Return (x, y) of the center of cell containing provided text 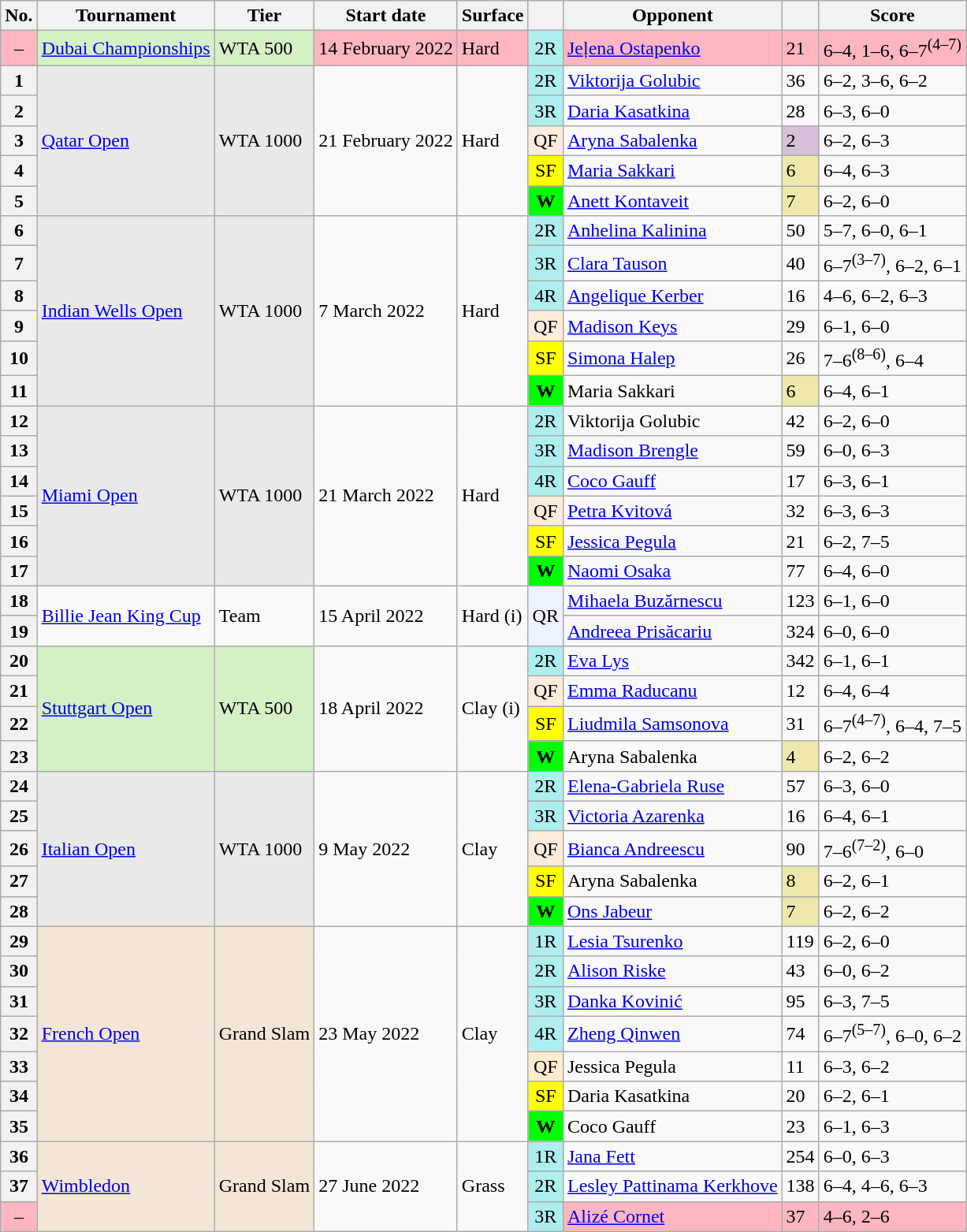
3 (19, 140)
6–3, 7–5 (892, 1001)
6–7(3–7), 6–2, 6–1 (892, 263)
15 (19, 511)
138 (801, 1186)
1 (19, 80)
Clara Tauson (672, 263)
Tier (264, 16)
Start date (386, 16)
Naomi Osaka (672, 571)
18 (19, 601)
123 (801, 601)
Andreea Prisăcariu (672, 631)
Anett Kontaveit (672, 201)
Grass (493, 1186)
No. (19, 16)
6–4, 1–6, 6–7(4–7) (892, 49)
Qatar Open (126, 140)
Italian Open (126, 848)
25 (19, 816)
Eva Lys (672, 661)
342 (801, 661)
35 (19, 1126)
Stuttgart Open (126, 709)
9 May 2022 (386, 848)
21 February 2022 (386, 140)
Jana Fett (672, 1156)
50 (801, 231)
Bianca Andreescu (672, 848)
6–2, 7–5 (892, 541)
Lesia Tsurenko (672, 941)
Tournament (126, 16)
Danka Kovinić (672, 1001)
6–1, 6–1 (892, 661)
254 (801, 1156)
324 (801, 631)
Surface (493, 16)
Alison Riske (672, 971)
Billie Jean King Cup (126, 616)
6–4, 6–4 (892, 691)
6–4, 6–3 (892, 171)
Anhelina Kalinina (672, 231)
6–0, 6–2 (892, 971)
Miami Open (126, 496)
Lesley Pattinama Kerkhove (672, 1186)
6–2, 3–6, 6–2 (892, 80)
15 April 2022 (386, 616)
6–3, 6–2 (892, 1066)
Mihaela Buzărnescu (672, 601)
6–7(4–7), 6–4, 7–5 (892, 724)
9 (19, 326)
Team (264, 616)
30 (19, 971)
90 (801, 848)
59 (801, 451)
77 (801, 571)
Emma Raducanu (672, 691)
Simona Halep (672, 358)
14 February 2022 (386, 49)
Opponent (672, 16)
6–4, 4–6, 6–3 (892, 1186)
6–0, 6–0 (892, 631)
Victoria Azarenka (672, 816)
Dubai Championships (126, 49)
Zheng Qinwen (672, 1034)
5–7, 6–0, 6–1 (892, 231)
QR (545, 616)
6–2, 6–3 (892, 140)
27 June 2022 (386, 1186)
Hard (i) (493, 616)
57 (801, 786)
7–6(8–6), 6–4 (892, 358)
21 March 2022 (386, 496)
Alizé Cornet (672, 1216)
33 (19, 1066)
Madison Keys (672, 326)
42 (801, 421)
6–4, 6–0 (892, 571)
Petra Kvitová (672, 511)
Elena-Gabriela Ruse (672, 786)
119 (801, 941)
5 (19, 201)
10 (19, 358)
6–7(5–7), 6–0, 6–2 (892, 1034)
French Open (126, 1034)
7 March 2022 (386, 311)
7–6(7–2), 6–0 (892, 848)
40 (801, 263)
43 (801, 971)
Clay (i) (493, 709)
95 (801, 1001)
Madison Brengle (672, 451)
14 (19, 481)
6–3, 6–3 (892, 511)
18 April 2022 (386, 709)
Jeļena Ostapenko (672, 49)
27 (19, 881)
19 (19, 631)
34 (19, 1096)
Wimbledon (126, 1186)
23 May 2022 (386, 1034)
Score (892, 16)
6–3, 6–1 (892, 481)
6–1, 6–3 (892, 1126)
22 (19, 724)
4–6, 6–2, 6–3 (892, 296)
Liudmila Samsonova (672, 724)
Indian Wells Open (126, 311)
13 (19, 451)
Ons Jabeur (672, 911)
24 (19, 786)
74 (801, 1034)
Angelique Kerber (672, 296)
4–6, 2–6 (892, 1216)
